Extract the [x, y] coordinate from the center of the cell holding the provided text.  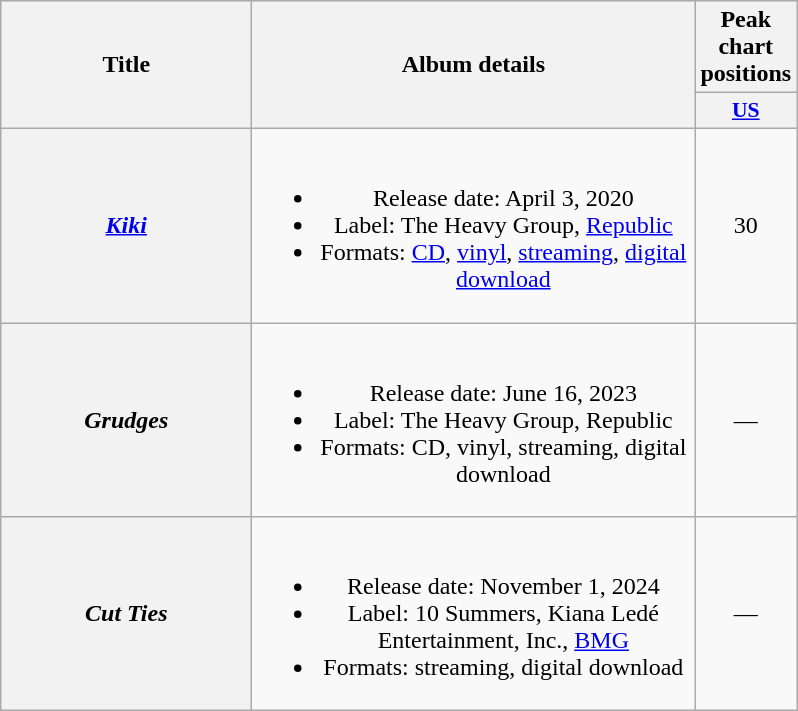
Release date: April 3, 2020Label: The Heavy Group, RepublicFormats: CD, vinyl, streaming, digital download [474, 225]
Kiki [126, 225]
Release date: June 16, 2023Label: The Heavy Group, RepublicFormats: CD, vinyl, streaming, digital download [474, 419]
Cut Ties [126, 614]
Title [126, 65]
Grudges [126, 419]
Album details [474, 65]
Peak chart positions [746, 47]
30 [746, 225]
US [746, 111]
Release date: November 1, 2024Label: 10 Summers, Kiana Ledé Entertainment, Inc., BMGFormats: streaming, digital download [474, 614]
